For the text-containing cell, return its midpoint in [x, y] coordinate format. 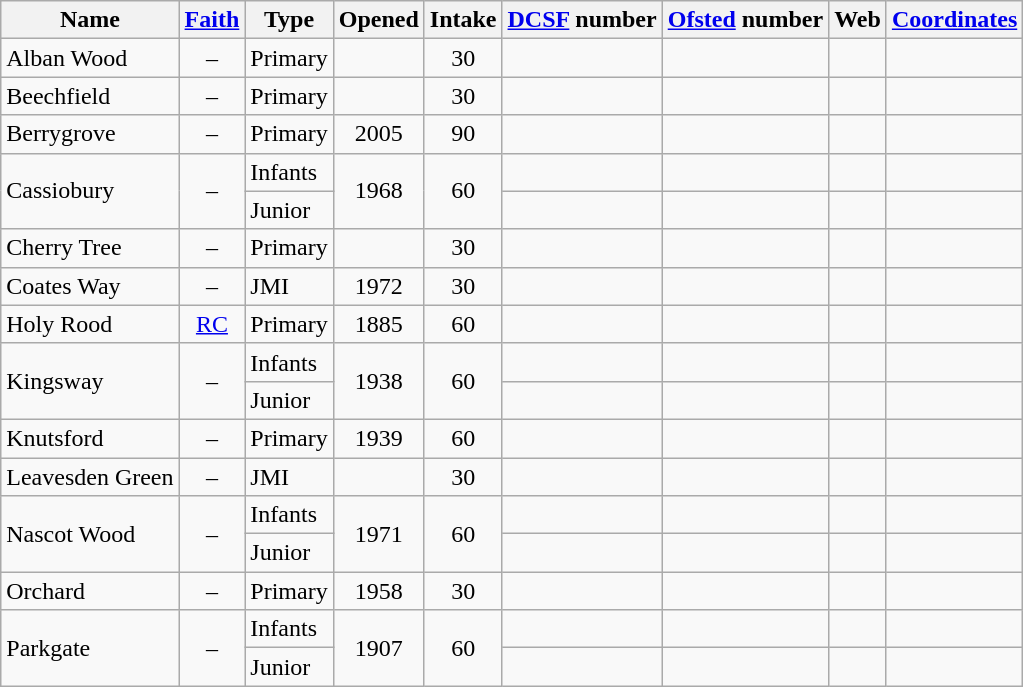
1907 [378, 648]
Beechfield [90, 96]
2005 [378, 134]
1938 [378, 381]
1971 [378, 534]
1939 [378, 438]
Opened [378, 20]
Kingsway [90, 381]
Nascot Wood [90, 534]
Alban Wood [90, 58]
Ofsted number [745, 20]
Name [90, 20]
1958 [378, 591]
Coordinates [954, 20]
Faith [212, 20]
Type [289, 20]
Parkgate [90, 648]
1968 [378, 191]
Holy Rood [90, 324]
Intake [463, 20]
Web [858, 20]
Coates Way [90, 286]
1972 [378, 286]
90 [463, 134]
Leavesden Green [90, 477]
DCSF number [582, 20]
RC [212, 324]
1885 [378, 324]
Knutsford [90, 438]
Cherry Tree [90, 248]
Orchard [90, 591]
Berrygrove [90, 134]
Cassiobury [90, 191]
